Return [X, Y] of the center of cell containing provided text 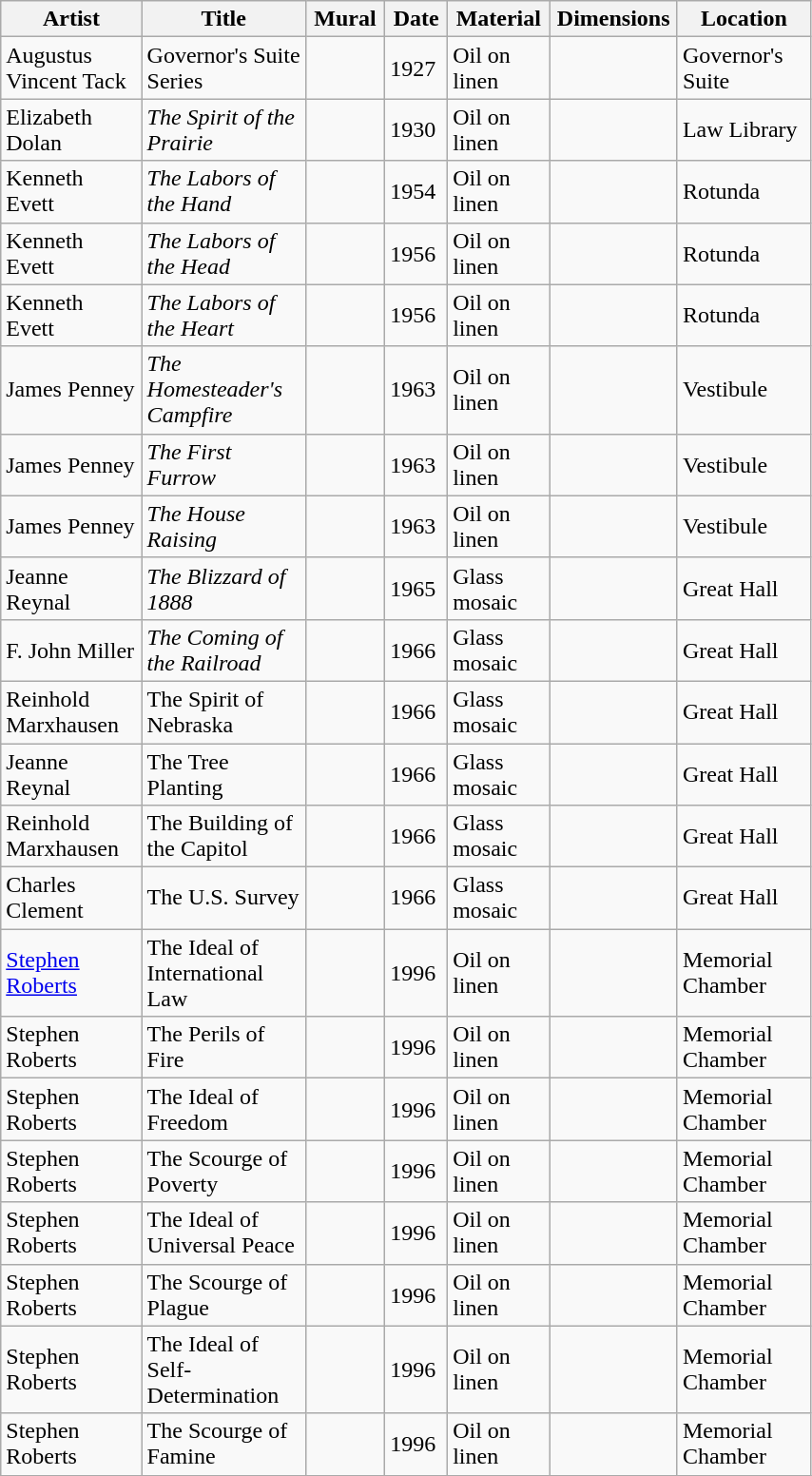
Mural [344, 19]
The Ideal of Freedom [223, 1109]
Title [223, 19]
The Building of the Capitol [223, 837]
1927 [416, 68]
The Spirit of the Prairie [223, 129]
Governor's Suite Series [223, 68]
Law Library [744, 129]
The Homesteader's Campfire [223, 390]
F. John Miller [71, 651]
Dimensions [613, 19]
The Blizzard of 1888 [223, 588]
The Labors of the Head [223, 253]
Augustus Vincent Tack [71, 68]
Elizabeth Dolan [71, 129]
Date [416, 19]
The Labors of the Hand [223, 192]
The U.S. Survey [223, 898]
Governor's Suite [744, 68]
The Scourge of Famine [223, 1444]
The Labors of the Heart [223, 316]
1965 [416, 588]
The Perils of Fire [223, 1048]
The First Furrow [223, 464]
1930 [416, 129]
The Coming of the Railroad [223, 651]
The Scourge of Poverty [223, 1172]
Charles Clement [71, 898]
The House Raising [223, 527]
Location [744, 19]
The Scourge of Plague [223, 1295]
The Ideal of Universal Peace [223, 1233]
The Ideal of Self-Determination [223, 1369]
The Tree Planting [223, 774]
1954 [416, 192]
The Spirit of Nebraska [223, 711]
The Ideal of International Law [223, 973]
Material [498, 19]
Artist [71, 19]
